Determine the [x, y] coordinate at the center of the cell enclosing the given text.  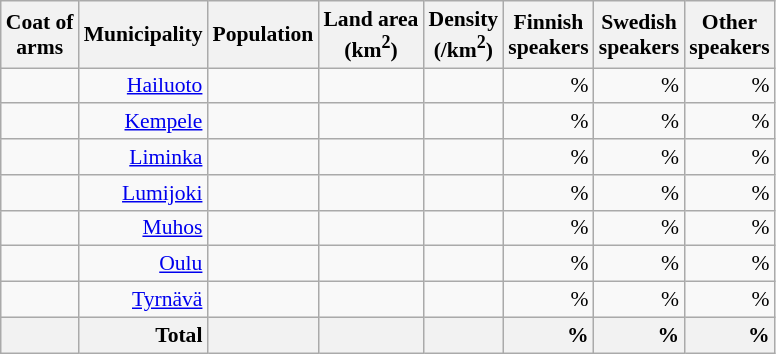
Lumijoki [144, 193]
Population [262, 34]
Density(/km2) [463, 34]
Muhos [144, 228]
Liminka [144, 157]
Hailuoto [144, 86]
Oulu [144, 264]
Swedishspeakers [639, 34]
Tyrnävä [144, 300]
Otherspeakers [729, 34]
Coat ofarms [40, 34]
Kempele [144, 122]
Land area(km2) [370, 34]
Municipality [144, 34]
Total [144, 335]
Finnishspeakers [548, 34]
